Capture the cell that displays the provided text and extract its (x, y) central coordinate. 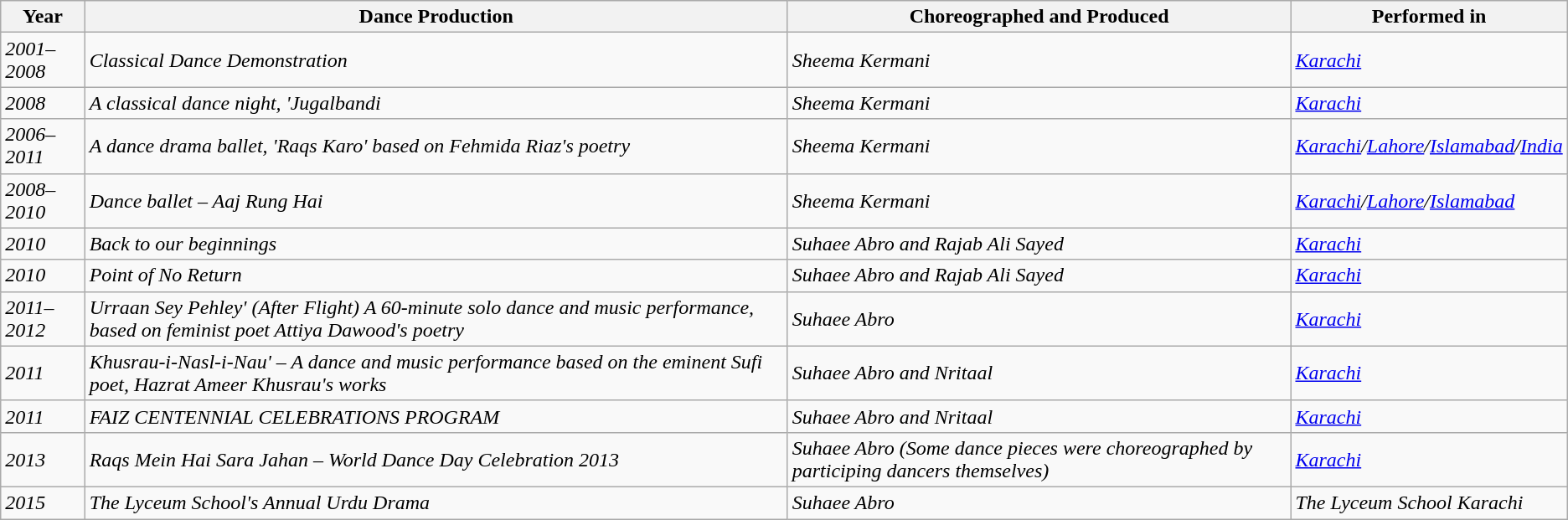
2006–2011 (43, 146)
2008 (43, 103)
Raqs Mein Hai Sara Jahan – World Dance Day Celebration 2013 (436, 459)
Year (43, 17)
Karachi/Lahore/Islamabad (1429, 201)
The Lyceum School's Annual Urdu Drama (436, 502)
2008–2010 (43, 201)
2001–2008 (43, 60)
Suhaee Abro (Some dance pieces were choreographed by participing dancers themselves) (1039, 459)
Urraan Sey Pehley' (After Flight) A 60-minute solo dance and music performance, based on feminist poet Attiya Dawood's poetry (436, 318)
Khusrau-i-Nasl-i-Nau' – A dance and music performance based on the eminent Sufi poet, Hazrat Ameer Khusrau's works (436, 373)
Back to our beginnings (436, 244)
2015 (43, 502)
The Lyceum School Karachi (1429, 502)
Classical Dance Demonstration (436, 60)
Dance Production (436, 17)
A classical dance night, 'Jugalbandi (436, 103)
A dance drama ballet, 'Raqs Karo' based on Fehmida Riaz's poetry (436, 146)
2013 (43, 459)
2011–2012 (43, 318)
Point of No Return (436, 275)
Choreographed and Produced (1039, 17)
Karachi/Lahore/Islamabad/India (1429, 146)
Performed in (1429, 17)
Dance ballet – Aaj Rung Hai (436, 201)
FAIZ CENTENNIAL CELEBRATIONS PROGRAM (436, 416)
